From the cell containing the given text, extract its center point as [x, y] coordinate. 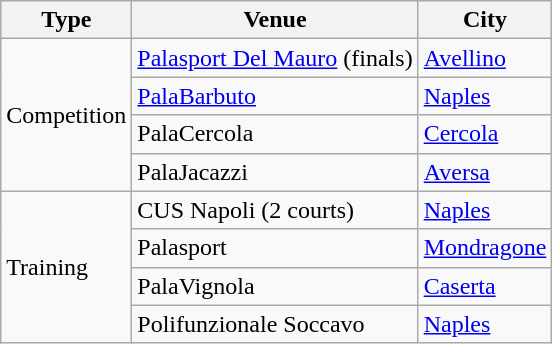
PalaCercola [275, 134]
PalaBarbuto [275, 96]
Type [66, 20]
Training [66, 267]
Polifunzionale Soccavo [275, 324]
Palasport [275, 248]
City [485, 20]
Palasport Del Mauro (finals) [275, 58]
Venue [275, 20]
Aversa [485, 172]
Caserta [485, 286]
PalaVignola [275, 286]
PalaJacazzi [275, 172]
CUS Napoli (2 courts) [275, 210]
Mondragone [485, 248]
Competition [66, 115]
Avellino [485, 58]
Cercola [485, 134]
